From the cell containing the given text, extract its center point as [x, y] coordinate. 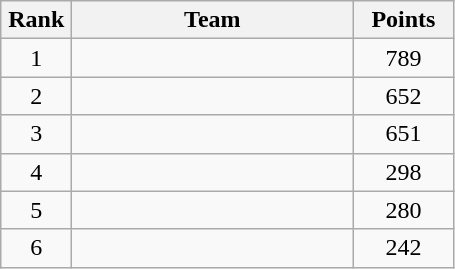
1 [36, 58]
651 [404, 134]
6 [36, 248]
4 [36, 172]
298 [404, 172]
242 [404, 248]
280 [404, 210]
3 [36, 134]
2 [36, 96]
Rank [36, 20]
Points [404, 20]
5 [36, 210]
652 [404, 96]
Team [212, 20]
789 [404, 58]
